Search for the cell housing the specified text and yield its [X, Y] center coordinate. 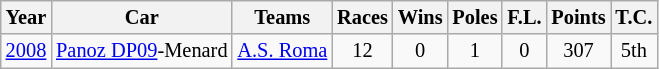
Wins [420, 17]
Points [578, 17]
T.C. [634, 17]
Year [26, 17]
F.L. [524, 17]
12 [362, 51]
307 [578, 51]
Panoz DP09-Menard [142, 51]
Poles [474, 17]
Teams [282, 17]
Car [142, 17]
2008 [26, 51]
5th [634, 51]
A.S. Roma [282, 51]
Races [362, 17]
1 [474, 51]
